Scan for the cell matching the given text and deliver its [X, Y] coordinate at center. 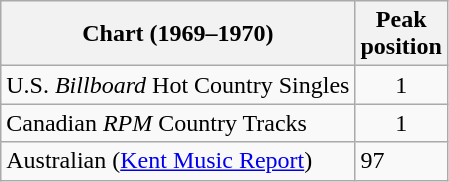
U.S. Billboard Hot Country Singles [178, 85]
Australian (Kent Music Report) [178, 161]
Chart (1969–1970) [178, 34]
Canadian RPM Country Tracks [178, 123]
97 [401, 161]
Peakposition [401, 34]
